Find where the given text appears and provide that cell's center as (x, y) coordinate. 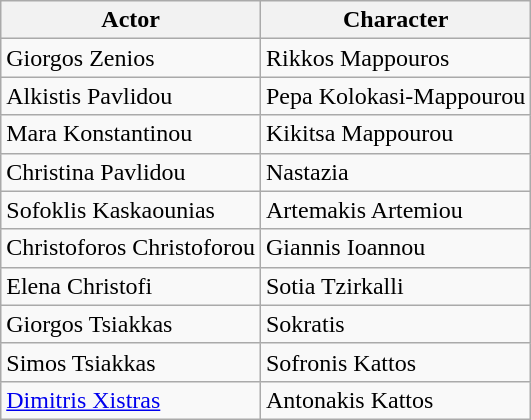
Sotia Tzirkalli (395, 286)
Sokratis (395, 324)
Pepa Kolokasi-Mappourou (395, 96)
Elena Christofi (131, 286)
Christina Pavlidou (131, 172)
Sofronis Kattos (395, 362)
Simos Tsiakkas (131, 362)
Mara Konstantinou (131, 134)
Artemakis Artemiou (395, 210)
Nastazia (395, 172)
Alkistis Pavlidou (131, 96)
Character (395, 20)
Giorgos Zenios (131, 58)
Giannis Ioannou (395, 248)
Sofoklis Kaskaounias (131, 210)
Antonakis Kattos (395, 400)
Actor (131, 20)
Dimitris Xistras (131, 400)
Rikkos Mappouros (395, 58)
Giorgos Tsiakkas (131, 324)
Christoforos Christoforou (131, 248)
Kikitsa Mappourou (395, 134)
